Detect which cell encompasses the target text, then output its [x, y] center coordinate. 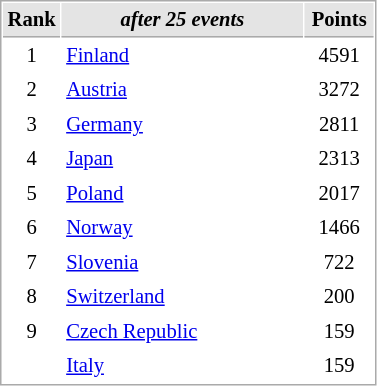
4591 [340, 56]
2313 [340, 158]
2 [32, 90]
1 [32, 56]
Slovenia [183, 262]
Czech Republic [183, 332]
Points [340, 20]
9 [32, 332]
3 [32, 124]
Austria [183, 90]
Poland [183, 194]
Switzerland [183, 296]
Rank [32, 20]
Italy [183, 366]
Norway [183, 228]
2017 [340, 194]
3272 [340, 90]
1466 [340, 228]
after 25 events [183, 20]
200 [340, 296]
Japan [183, 158]
2811 [340, 124]
722 [340, 262]
4 [32, 158]
Germany [183, 124]
8 [32, 296]
6 [32, 228]
7 [32, 262]
Finland [183, 56]
5 [32, 194]
